Pinpoint the cell where the given text exists, returning its (X, Y) midpoint coordinate. 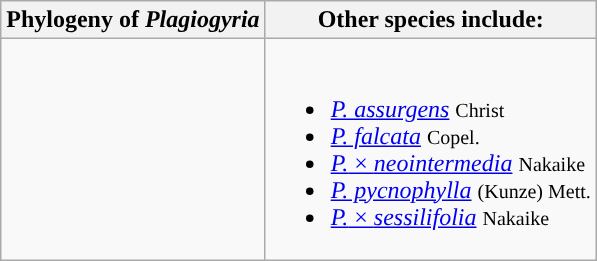
Phylogeny of Plagiogyria (133, 20)
Other species include: (430, 20)
P. assurgens ChristP. falcata Copel.P. × neointermedia NakaikeP. pycnophylla (Kunze) Mett.P. × sessilifolia Nakaike (430, 150)
